Capture the cell that displays the provided text and extract its (x, y) central coordinate. 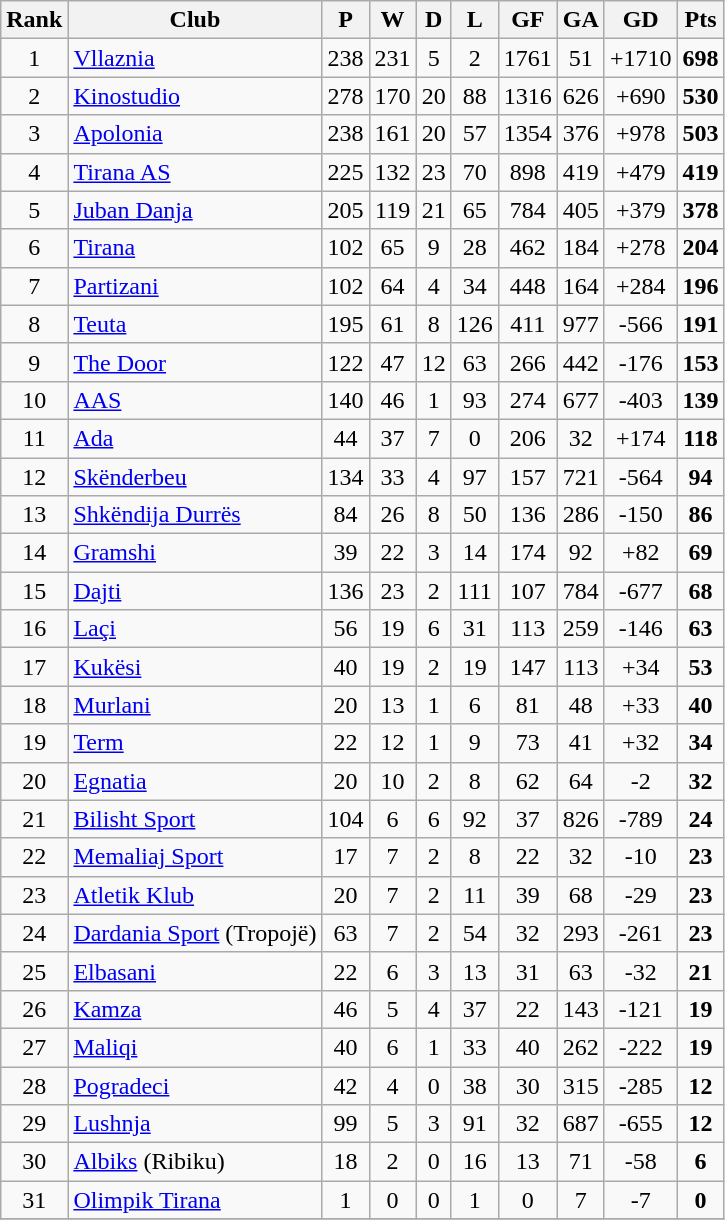
15 (34, 591)
118 (700, 438)
P (346, 20)
-146 (640, 629)
1761 (528, 58)
+1710 (640, 58)
Partizani (195, 286)
Rank (34, 20)
721 (580, 477)
-7 (640, 1200)
47 (392, 362)
93 (474, 400)
205 (346, 210)
GD (640, 20)
134 (346, 477)
-222 (640, 1047)
Apolonia (195, 134)
62 (528, 781)
286 (580, 515)
977 (580, 324)
Juban Danja (195, 210)
61 (392, 324)
50 (474, 515)
-655 (640, 1124)
38 (474, 1085)
+978 (640, 134)
204 (700, 248)
Vllaznia (195, 58)
195 (346, 324)
Laçi (195, 629)
69 (700, 553)
-564 (640, 477)
70 (474, 172)
405 (580, 210)
266 (528, 362)
84 (346, 515)
99 (346, 1124)
The Door (195, 362)
157 (528, 477)
448 (528, 286)
132 (392, 172)
-2 (640, 781)
315 (580, 1085)
-32 (640, 971)
-285 (640, 1085)
51 (580, 58)
71 (580, 1162)
Lushnja (195, 1124)
-58 (640, 1162)
Skënderbeu (195, 477)
278 (346, 96)
139 (700, 400)
-261 (640, 933)
-403 (640, 400)
462 (528, 248)
161 (392, 134)
-29 (640, 895)
411 (528, 324)
-121 (640, 1009)
262 (580, 1047)
274 (528, 400)
107 (528, 591)
140 (346, 400)
206 (528, 438)
119 (392, 210)
378 (700, 210)
GF (528, 20)
442 (580, 362)
27 (34, 1047)
231 (392, 58)
Teuta (195, 324)
Egnatia (195, 781)
184 (580, 248)
898 (528, 172)
677 (580, 400)
Memaliaj Sport (195, 857)
Club (195, 20)
143 (580, 1009)
-10 (640, 857)
376 (580, 134)
+32 (640, 743)
GA (580, 20)
L (474, 20)
88 (474, 96)
D (434, 20)
Kinostudio (195, 96)
126 (474, 324)
147 (528, 667)
+33 (640, 705)
54 (474, 933)
+479 (640, 172)
-789 (640, 819)
-150 (640, 515)
Kukësi (195, 667)
Maliqi (195, 1047)
164 (580, 286)
29 (34, 1124)
48 (580, 705)
122 (346, 362)
73 (528, 743)
57 (474, 134)
Tirana AS (195, 172)
+174 (640, 438)
+278 (640, 248)
1354 (528, 134)
104 (346, 819)
+34 (640, 667)
44 (346, 438)
Dajti (195, 591)
153 (700, 362)
AAS (195, 400)
503 (700, 134)
698 (700, 58)
97 (474, 477)
41 (580, 743)
626 (580, 96)
25 (34, 971)
687 (580, 1124)
196 (700, 286)
+379 (640, 210)
81 (528, 705)
Ada (195, 438)
-566 (640, 324)
Atletik Klub (195, 895)
W (392, 20)
1316 (528, 96)
Gramshi (195, 553)
174 (528, 553)
826 (580, 819)
Pts (700, 20)
225 (346, 172)
Shkëndija Durrës (195, 515)
Kamza (195, 1009)
Term (195, 743)
42 (346, 1085)
Albiks (Ribiku) (195, 1162)
191 (700, 324)
+284 (640, 286)
Elbasani (195, 971)
Tirana (195, 248)
259 (580, 629)
293 (580, 933)
Murlani (195, 705)
+690 (640, 96)
86 (700, 515)
Dardania Sport (Tropojë) (195, 933)
111 (474, 591)
-176 (640, 362)
91 (474, 1124)
Olimpik Tirana (195, 1200)
-677 (640, 591)
56 (346, 629)
Pogradeci (195, 1085)
530 (700, 96)
94 (700, 477)
+82 (640, 553)
53 (700, 667)
170 (392, 96)
Bilisht Sport (195, 819)
